Determine the [X, Y] coordinate at the center of the cell enclosing the given text.  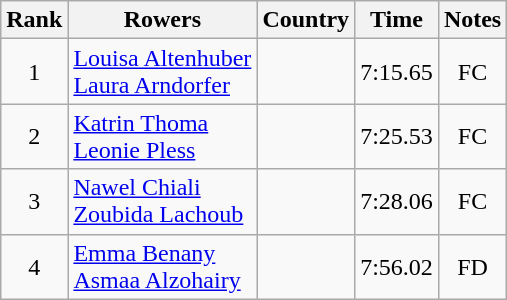
Rank [34, 20]
7:25.53 [397, 136]
Notes [472, 20]
7:15.65 [397, 72]
1 [34, 72]
7:28.06 [397, 202]
3 [34, 202]
Country [306, 20]
FD [472, 266]
Emma BenanyAsmaa Alzohairy [162, 266]
Louisa AltenhuberLaura Arndorfer [162, 72]
4 [34, 266]
Rowers [162, 20]
Katrin ThomaLeonie Pless [162, 136]
2 [34, 136]
Time [397, 20]
7:56.02 [397, 266]
Nawel ChialiZoubida Lachoub [162, 202]
